Output the (x, y) coordinate of the center of the cell containing the given text.  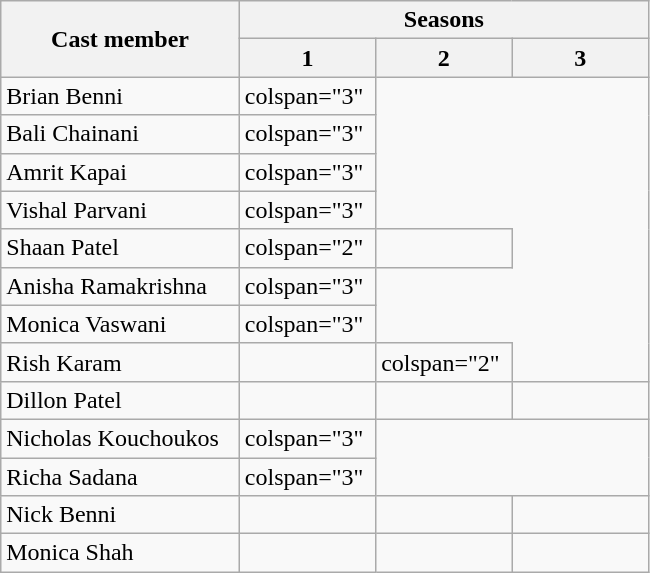
Brian Benni (120, 96)
2 (444, 58)
Amrit Kapai (120, 172)
Dillon Patel (120, 400)
Bali Chainani (120, 134)
3 (580, 58)
Shaan Patel (120, 248)
Richa Sadana (120, 477)
Monica Vaswani (120, 324)
Nicholas Kouchoukos (120, 438)
Rish Karam (120, 362)
Cast member (120, 39)
Anisha Ramakrishna (120, 286)
Nick Benni (120, 515)
Vishal Parvani (120, 210)
Seasons (444, 20)
Monica Shah (120, 553)
1 (307, 58)
